Capture the cell that displays the provided text and extract its (x, y) central coordinate. 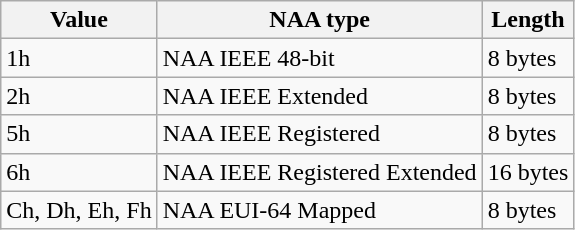
NAA IEEE Registered (320, 134)
Ch, Dh, Eh, Fh (79, 210)
NAA type (320, 20)
6h (79, 172)
1h (79, 58)
5h (79, 134)
NAA IEEE 48-bit (320, 58)
Length (528, 20)
NAA IEEE Registered Extended (320, 172)
Value (79, 20)
16 bytes (528, 172)
2h (79, 96)
NAA IEEE Extended (320, 96)
NAA EUI-64 Mapped (320, 210)
